Output the [x, y] coordinate of the center of the cell containing the given text.  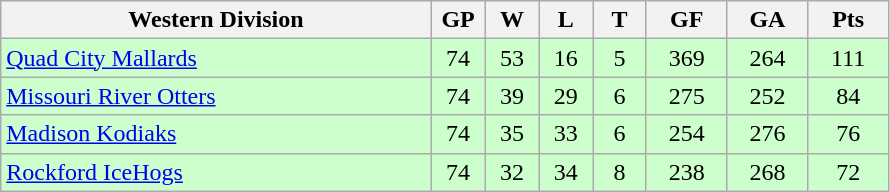
268 [768, 172]
16 [566, 58]
369 [686, 58]
Quad City Mallards [216, 58]
Madison Kodiaks [216, 134]
111 [848, 58]
34 [566, 172]
32 [512, 172]
276 [768, 134]
53 [512, 58]
GA [768, 20]
35 [512, 134]
L [566, 20]
76 [848, 134]
5 [620, 58]
84 [848, 96]
254 [686, 134]
39 [512, 96]
238 [686, 172]
Pts [848, 20]
GF [686, 20]
33 [566, 134]
8 [620, 172]
Rockford IceHogs [216, 172]
Western Division [216, 20]
252 [768, 96]
T [620, 20]
GP [458, 20]
29 [566, 96]
72 [848, 172]
W [512, 20]
275 [686, 96]
264 [768, 58]
Missouri River Otters [216, 96]
